Find where the given text appears and provide that cell's center as [X, Y] coordinate. 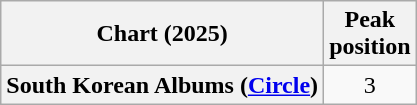
South Korean Albums (Circle) [162, 85]
3 [370, 85]
Chart (2025) [162, 34]
Peakposition [370, 34]
